Scan for the cell matching the given text and deliver its (X, Y) coordinate at center. 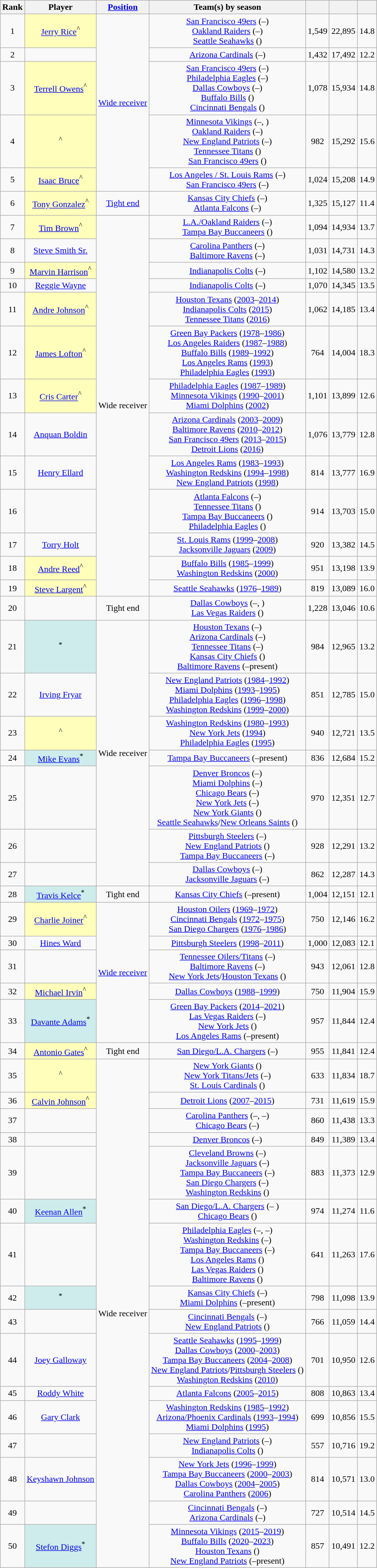
48 (12, 1479)
19.2 (367, 1446)
727 (318, 1513)
641 (318, 1254)
1,062 (318, 309)
13,779 (343, 434)
45 (12, 1393)
1,094 (318, 227)
849 (318, 1139)
14.4 (367, 1321)
2 (12, 55)
883 (318, 1173)
Torry Holt (60, 544)
10,950 (343, 1360)
Team(s) by season (228, 7)
Position (123, 7)
8 (12, 250)
New York Giants ()New York Titans/Jets (–)St. Louis Cardinals () (228, 1076)
16.2 (367, 919)
10,716 (343, 1446)
33 (12, 1021)
12,351 (343, 797)
43 (12, 1321)
27 (12, 875)
633 (318, 1076)
1,102 (318, 271)
1,325 (318, 203)
Philadelphia Eagles (–, –)Washington Redskins (–)Tampa Bay Buccaneers (–)Los Angeles Rams ()Las Vegas Raiders ()Baltimore Ravens () (228, 1254)
18.7 (367, 1076)
Keenan Allen* (60, 1211)
11.6 (367, 1211)
14 (12, 434)
943 (318, 967)
12,785 (343, 695)
1,000 (318, 943)
Marvin Harrison^ (60, 271)
Tony Gonzalez^ (60, 203)
22,895 (343, 31)
23 (12, 733)
Washington Redskins (1980–1993)New York Jets (1994)Philadelphia Eagles (1995) (228, 733)
957 (318, 1021)
Carolina Panthers (–)Baltimore Ravens (–) (228, 250)
11,844 (343, 1021)
Travis Kelce* (60, 894)
50 (12, 1546)
15,208 (343, 180)
Philadelphia Eagles (1987–1989)Minnesota Vikings (1990–2001)Miami Dolphins (2002) (228, 396)
766 (318, 1321)
Kansas City Chiefs (–present) (228, 894)
Gary Clark (60, 1417)
10,571 (343, 1479)
Kansas City Chiefs (–)Atlanta Falcons (–) (228, 203)
36 (12, 1101)
11 (12, 309)
11,619 (343, 1101)
Player (60, 7)
15 (12, 473)
Cleveland Browns (–)Jacksonville Jaguars (–)Tampa Bay Buccaneers (–)San Diego Chargers (–)Washington Redskins () (228, 1173)
Joey Galloway (60, 1360)
Steve Smith Sr. (60, 250)
13 (12, 396)
7 (12, 227)
Minnesota Vikings (2015–2019)Buffalo Bills (2020–2023) Houston Texans () New England Patriots (–present) (228, 1546)
41 (12, 1254)
17.6 (367, 1254)
10,856 (343, 1417)
1,101 (318, 396)
798 (318, 1298)
Atlanta Falcons (2005–2015) (228, 1393)
Atlanta Falcons (–)Tennessee Titans ()Tampa Bay Buccaneers ()Philadelphia Eagles () (228, 511)
Davante Adams* (60, 1021)
Cris Carter^ (60, 396)
18 (12, 568)
Tampa Bay Buccaneers (–present) (228, 758)
35 (12, 1076)
3 (12, 88)
731 (318, 1101)
14,731 (343, 250)
10,491 (343, 1546)
13,382 (343, 544)
1,228 (318, 608)
928 (318, 846)
15.6 (367, 141)
32 (12, 992)
Minnesota Vikings (–, )Oakland Raiders (–)New England Patriots (–)Tennessee Titans ()San Francisco 49ers () (228, 141)
San Diego/L.A. Chargers (–) (228, 1051)
13.7 (367, 227)
44 (12, 1360)
15.2 (367, 758)
15,292 (343, 141)
47 (12, 1446)
1,004 (318, 894)
10,863 (343, 1393)
4 (12, 141)
13,703 (343, 511)
699 (318, 1417)
1,549 (318, 31)
Seattle Seahawks (1976–1989) (228, 588)
13.0 (367, 1479)
11,373 (343, 1173)
12,965 (343, 646)
17,492 (343, 55)
46 (12, 1417)
12,146 (343, 919)
Cincinnati Bengals (–)Arizona Cardinals (–) (228, 1513)
920 (318, 544)
12 (12, 353)
New England Patriots (1984–1992)Miami Dolphins (1993–1995)Philadelphia Eagles (1996–1998)Washington Redskins (1999–2000) (228, 695)
12,287 (343, 875)
13,777 (343, 473)
18.3 (367, 353)
38 (12, 1139)
Dallas Cowboys (–)Jacksonville Jaguars (–) (228, 875)
12,684 (343, 758)
12,291 (343, 846)
17 (12, 544)
13,046 (343, 608)
11,904 (343, 992)
14,004 (343, 353)
974 (318, 1211)
12,061 (343, 967)
Pittsburgh Steelers (1998–2011) (228, 943)
Denver Broncos (–)Miami Dolphins (–)Chicago Bears (–)New York Jets (–)New York Giants ()Seattle Seahawks/New Orleans Saints () (228, 797)
Green Bay Packers (2014–2021)Las Vegas Raiders (–)New York Jets () Los Angeles Rams (–present) (228, 1021)
San Francisco 49ers (–)Oakland Raiders (–)Seattle Seahawks () (228, 31)
11.4 (367, 203)
22 (12, 695)
764 (318, 353)
Andre Reed^ (60, 568)
28 (12, 894)
Hines Ward (60, 943)
Jerry Rice^ (60, 31)
Mike Evans* (60, 758)
Detroit Lions (2007–2015) (228, 1101)
11,263 (343, 1254)
12.9 (367, 1173)
1,076 (318, 434)
Charlie Joiner^ (60, 919)
Tim Brown^ (60, 227)
16 (12, 511)
Arizona Cardinals (2003–2009)Baltimore Ravens (2010–2012)San Francisco 49ers (2013–2015)Detroit Lions (2016) (228, 434)
Anquan Boldin (60, 434)
Dallas Cowboys (1988–1999) (228, 992)
557 (318, 1446)
Antonio Gates^ (60, 1051)
Kansas City Chiefs (–) Miami Dolphins (–present) (228, 1298)
984 (318, 646)
Los Angeles / St. Louis Rams (–)San Francisco 49ers (–) (228, 180)
1 (12, 31)
14,580 (343, 271)
955 (318, 1051)
L.A./Oakland Raiders (–)Tampa Bay Buccaneers () (228, 227)
Andre Johnson^ (60, 309)
12,721 (343, 733)
15,127 (343, 203)
Rank (12, 7)
14.9 (367, 180)
49 (12, 1513)
13.3 (367, 1121)
1,432 (318, 55)
16.0 (367, 588)
26 (12, 846)
862 (318, 875)
Dallas Cowboys (–, )Las Vegas Raiders () (228, 608)
819 (318, 588)
13,198 (343, 568)
10,514 (343, 1513)
Houston Oilers (1969–1972)Cincinnati Bengals (1972–1975)San Diego Chargers (1976–1986) (228, 919)
982 (318, 141)
6 (12, 203)
Tennessee Oilers/Titans (–)Baltimore Ravens (–)New York Jets/Houston Texans () (228, 967)
10.6 (367, 608)
16.9 (367, 473)
14,185 (343, 309)
Calvin Johnson^ (60, 1101)
San Francisco 49ers (–)Philadelphia Eagles (–)Dallas Cowboys (–)Buffalo Bills ()Cincinnati Bengals () (228, 88)
857 (318, 1546)
40 (12, 1211)
15.5 (367, 1417)
914 (318, 511)
24 (12, 758)
808 (318, 1393)
Reggie Wayne (60, 286)
Washington Redskins (1985–1992)Arizona/Phoenix Cardinals (1993–1994)Miami Dolphins (1995) (228, 1417)
42 (12, 1298)
1,031 (318, 250)
11,438 (343, 1121)
940 (318, 733)
San Diego/L.A. Chargers (– ) Chicago Bears () (228, 1211)
13,089 (343, 588)
New England Patriots (–)Indianapolis Colts () (228, 1446)
21 (12, 646)
29 (12, 919)
Roddy White (60, 1393)
14,934 (343, 227)
Green Bay Packers (1978–1986)Los Angeles Raiders (1987–1988)Buffalo Bills (1989–1992)Los Angeles Rams (1993)Philadelphia Eagles (1993) (228, 353)
New York Jets (1996–1999)Tampa Bay Buccaneers (2000–2003)Dallas Cowboys (2004–2005)Carolina Panthers (2006) (228, 1479)
Irving Fryar (60, 695)
34 (12, 1051)
11,059 (343, 1321)
St. Louis Rams (1999–2008)Jacksonville Jaguars (2009) (228, 544)
1,078 (318, 88)
11,389 (343, 1139)
970 (318, 797)
9 (12, 271)
Michael Irvin^ (60, 992)
37 (12, 1121)
30 (12, 943)
11,834 (343, 1076)
Steve Largent^ (60, 588)
James Lofton^ (60, 353)
25 (12, 797)
860 (318, 1121)
Arizona Cardinals (–) (228, 55)
Isaac Bruce^ (60, 180)
15,934 (343, 88)
Denver Broncos (–) (228, 1139)
Los Angeles Rams (1983–1993)Washington Redskins (1994–1998)New England Patriots (1998) (228, 473)
836 (318, 758)
10 (12, 286)
Carolina Panthers (–, –)Chicago Bears (–) (228, 1121)
1,070 (318, 286)
11,274 (343, 1211)
1,024 (318, 180)
20 (12, 608)
12,083 (343, 943)
12.7 (367, 797)
Cincinnati Bengals (–)New England Patriots () (228, 1321)
12,151 (343, 894)
11,841 (343, 1051)
19 (12, 588)
Stefon Diggs* (60, 1546)
14,345 (343, 286)
951 (318, 568)
39 (12, 1173)
Buffalo Bills (1985–1999)Washington Redskins (2000) (228, 568)
Terrell Owens^ (60, 88)
Keyshawn Johnson (60, 1479)
851 (318, 695)
Henry Ellard (60, 473)
31 (12, 967)
701 (318, 1360)
Houston Texans (–)Arizona Cardinals (–)Tennessee Titans (–)Kansas City Chiefs () Baltimore Ravens (–present) (228, 646)
11,098 (343, 1298)
Pittsburgh Steelers (–)New England Patriots ()Tampa Bay Buccaneers (–) (228, 846)
13,899 (343, 396)
5 (12, 180)
Houston Texans (2003–2014)Indianapolis Colts (2015)Tennessee Titans (2016) (228, 309)
